Return the [x, y] coordinate for the center point of the cell that contains the specified text.  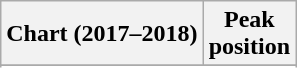
Peakposition [249, 34]
Chart (2017–2018) [102, 34]
